Identify which cell holds the provided text, then report its (x, y) central coordinate. 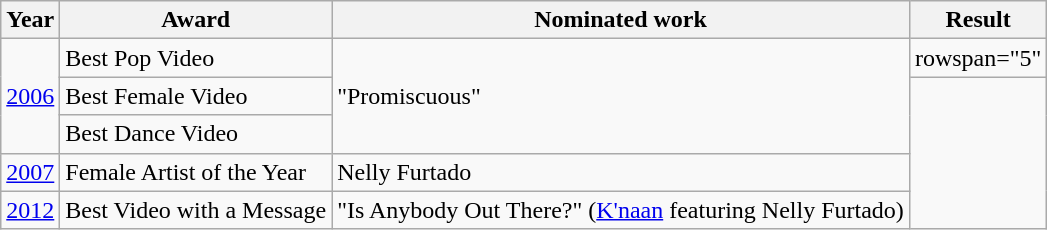
Nelly Furtado (621, 172)
Best Pop Video (196, 58)
"Is Anybody Out There?" (K'naan featuring Nelly Furtado) (621, 210)
Result (978, 20)
"Promiscuous" (621, 96)
Best Dance Video (196, 134)
rowspan="5" (978, 58)
2007 (30, 172)
Best Video with a Message (196, 210)
Award (196, 20)
Best Female Video (196, 96)
2012 (30, 210)
Year (30, 20)
2006 (30, 96)
Female Artist of the Year (196, 172)
Nominated work (621, 20)
